Identify which cell holds the provided text, then report its (x, y) central coordinate. 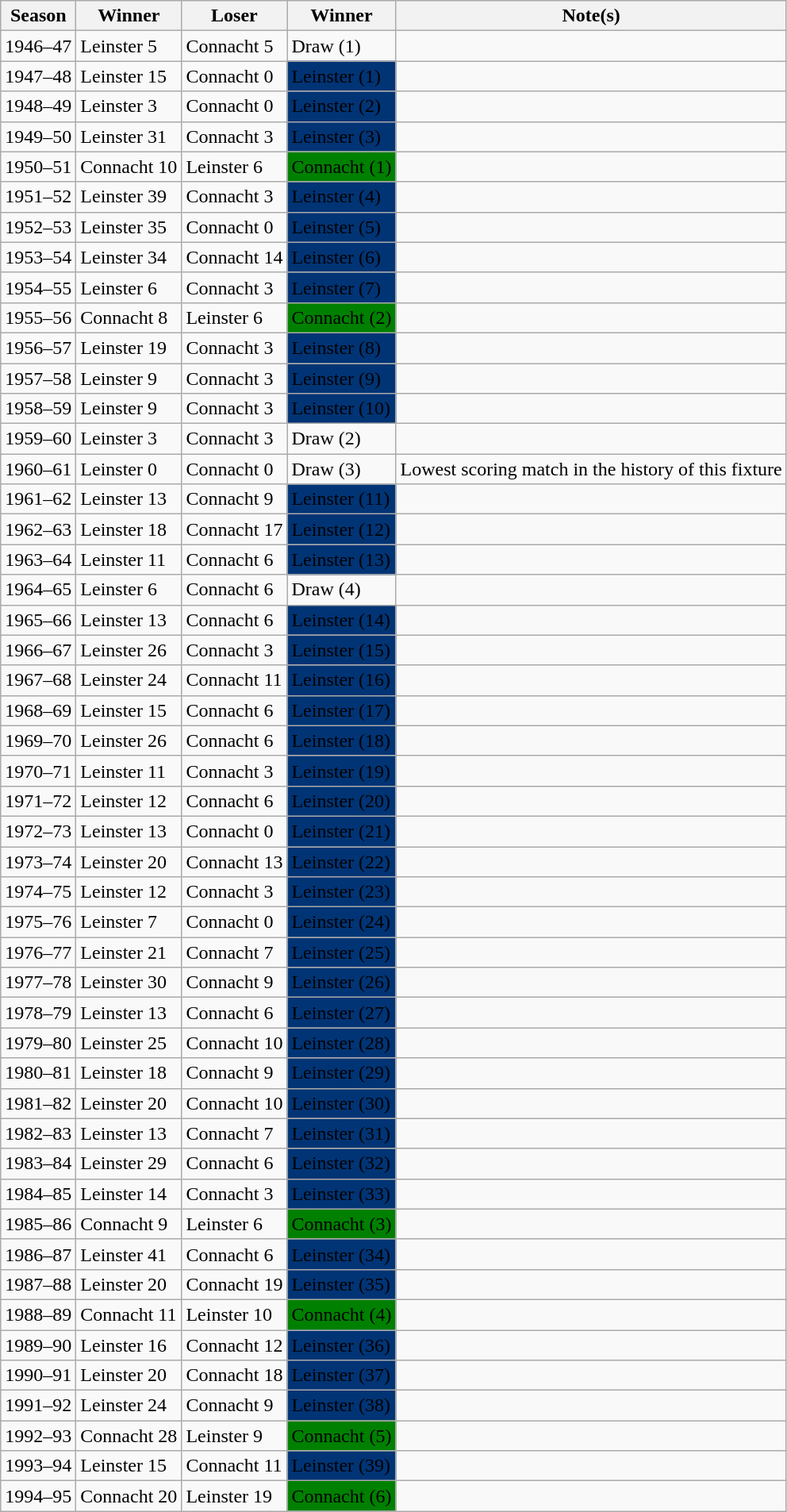
1980–81 (38, 1073)
1953–54 (38, 257)
Leinster 21 (129, 952)
Leinster 30 (129, 983)
Draw (4) (341, 590)
Leinster (22) (341, 861)
Leinster (25) (341, 952)
Connacht 18 (235, 1375)
1966–67 (38, 650)
Leinster (35) (341, 1284)
Connacht (3) (341, 1224)
1952–53 (38, 227)
Leinster (23) (341, 892)
Lowest scoring match in the history of this fixture (591, 469)
Leinster (26) (341, 983)
Leinster 10 (235, 1314)
Connacht (2) (341, 317)
1983–84 (38, 1164)
1960–61 (38, 469)
1982–83 (38, 1133)
1975–76 (38, 922)
Draw (2) (341, 439)
1959–60 (38, 439)
Leinster (39) (341, 1466)
Leinster (15) (341, 650)
1986–87 (38, 1254)
1977–78 (38, 983)
Leinster (16) (341, 680)
1978–79 (38, 1013)
1965–66 (38, 620)
Leinster (20) (341, 801)
Leinster (38) (341, 1406)
Leinster 16 (129, 1345)
Connacht 8 (129, 317)
Leinster (14) (341, 620)
1987–88 (38, 1284)
Leinster 0 (129, 469)
Draw (1) (341, 46)
1950–51 (38, 167)
Connacht 28 (129, 1436)
Leinster 7 (129, 922)
Leinster (32) (341, 1164)
Leinster 29 (129, 1164)
1970–71 (38, 771)
1964–65 (38, 590)
1949–50 (38, 137)
Leinster 34 (129, 257)
Leinster 31 (129, 137)
1994–95 (38, 1496)
Connacht 17 (235, 529)
1993–94 (38, 1466)
1962–63 (38, 529)
Leinster (6) (341, 257)
1988–89 (38, 1314)
1948–49 (38, 106)
1979–80 (38, 1043)
Leinster (4) (341, 197)
Leinster (1) (341, 76)
Leinster 25 (129, 1043)
1984–85 (38, 1194)
Leinster (27) (341, 1013)
Leinster (33) (341, 1194)
1985–86 (38, 1224)
Leinster (21) (341, 831)
Leinster (31) (341, 1133)
Leinster (3) (341, 137)
1954–55 (38, 287)
1947–48 (38, 76)
Connacht 19 (235, 1284)
Leinster (17) (341, 710)
Leinster 41 (129, 1254)
Leinster (19) (341, 771)
1956–57 (38, 348)
1957–58 (38, 379)
1992–93 (38, 1436)
Season (38, 16)
Connacht 20 (129, 1496)
Connacht (5) (341, 1436)
Loser (235, 16)
Leinster (30) (341, 1103)
1973–74 (38, 861)
Leinster 35 (129, 227)
Note(s) (591, 16)
Connacht 5 (235, 46)
Connacht 14 (235, 257)
1963–64 (38, 560)
Leinster (9) (341, 379)
1981–82 (38, 1103)
1961–62 (38, 499)
Connacht (1) (341, 167)
1955–56 (38, 317)
Connacht 12 (235, 1345)
Leinster (10) (341, 409)
1969–70 (38, 741)
Connacht (4) (341, 1314)
Leinster 39 (129, 197)
Leinster (36) (341, 1345)
1974–75 (38, 892)
1967–68 (38, 680)
1990–91 (38, 1375)
Leinster (28) (341, 1043)
1946–47 (38, 46)
Leinster (18) (341, 741)
Draw (3) (341, 469)
Connacht (6) (341, 1496)
Leinster (11) (341, 499)
Leinster (5) (341, 227)
1958–59 (38, 409)
Leinster (37) (341, 1375)
Leinster (34) (341, 1254)
1968–69 (38, 710)
Leinster (24) (341, 922)
Leinster (8) (341, 348)
1971–72 (38, 801)
Leinster (13) (341, 560)
Leinster 5 (129, 46)
Leinster (2) (341, 106)
1991–92 (38, 1406)
Connacht 13 (235, 861)
1951–52 (38, 197)
1976–77 (38, 952)
Leinster 14 (129, 1194)
Leinster (29) (341, 1073)
Leinster (12) (341, 529)
1989–90 (38, 1345)
Leinster (7) (341, 287)
1972–73 (38, 831)
